Extract the (x, y) coordinate from the center of the cell holding the provided text.  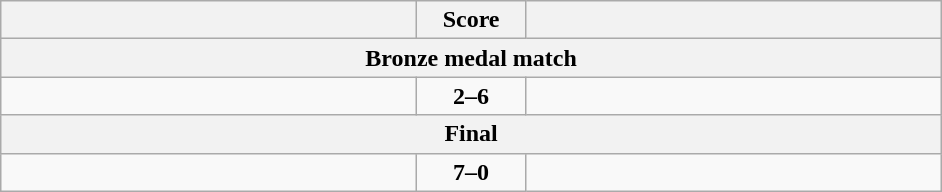
7–0 (472, 172)
Final (472, 134)
2–6 (472, 96)
Score (472, 20)
Bronze medal match (472, 58)
